Determine the (X, Y) coordinate at the center of the cell enclosing the given text.  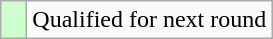
Qualified for next round (150, 20)
